Provide the (X, Y) coordinate of the cell's center where the given text is located.  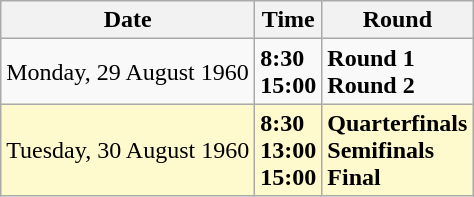
Time (288, 20)
QuarterfinalsSemifinalsFinal (398, 150)
Date (128, 20)
8:3015:00 (288, 72)
Round 1Round 2 (398, 72)
Tuesday, 30 August 1960 (128, 150)
Monday, 29 August 1960 (128, 72)
8:3013:0015:00 (288, 150)
Round (398, 20)
